Capture the cell that displays the provided text and extract its (X, Y) central coordinate. 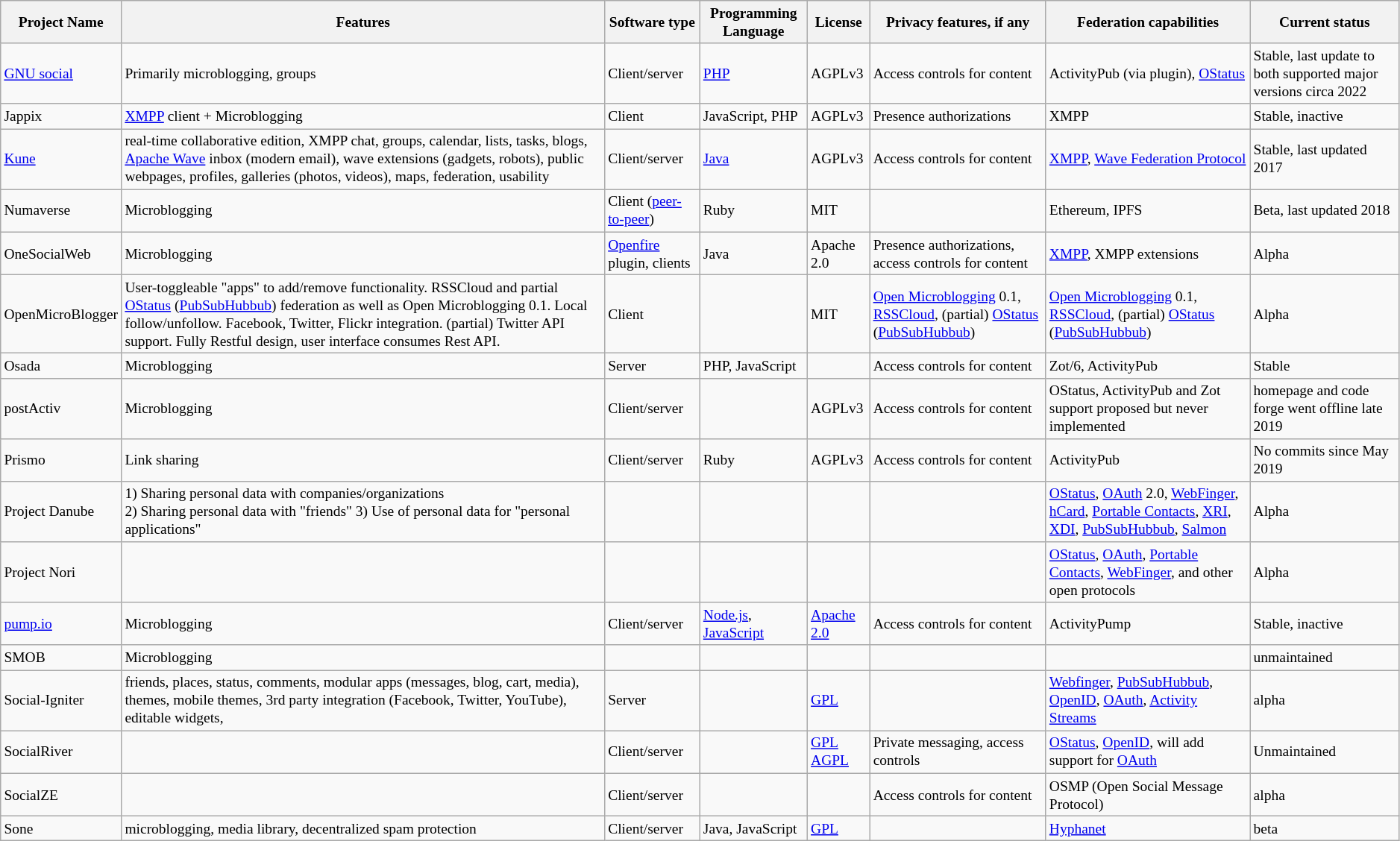
Beta, last updated 2018 (1325, 210)
Client (peer-to-peer) (653, 210)
1) Sharing personal data with companies/organizations2) Sharing personal data with "friends" 3) Use of personal data for "personal applications" (363, 511)
Stable (1325, 365)
Presence authorizations, access controls for content (958, 253)
OneSocialWeb (61, 253)
OStatus, OpenID, will add support for OAuth (1148, 752)
Zot/6, ActivityPub (1148, 365)
microblogging, media library, decentralized spam protection (363, 829)
Java, JavaScript (753, 829)
License (838, 22)
No commits since May 2019 (1325, 459)
Stable, last update to both supported major versions circa 2022 (1325, 73)
Presence authorizations (958, 116)
OStatus, OAuth, Portable Contacts, WebFinger, and other open protocols (1148, 573)
SocialZE (61, 795)
Software type (653, 22)
Openfire plugin, clients (653, 253)
Unmaintained (1325, 752)
Jappix (61, 116)
Stable, last updated 2017 (1325, 160)
beta (1325, 829)
pump.io (61, 623)
XMPP (1148, 116)
Sone (61, 829)
Features (363, 22)
GNU social (61, 73)
Osada (61, 365)
Private messaging, access controls (958, 752)
Project Danube (61, 511)
Prismo (61, 459)
JavaScript, PHP (753, 116)
Numaverse (61, 210)
ActivityPub (via plugin), OStatus (1148, 73)
XMPP, XMPP extensions (1148, 253)
Node.js, JavaScript (753, 623)
Link sharing (363, 459)
unmaintained (1325, 658)
Webfinger, PubSubHubbub, OpenID, OAuth, Activity Streams (1148, 701)
SMOB (61, 658)
SocialRiver (61, 752)
Privacy features, if any (958, 22)
Hyphanet (1148, 829)
Social-Igniter (61, 701)
Project Name (61, 22)
XMPP, Wave Federation Protocol (1148, 160)
OpenMicroBlogger (61, 313)
GPLAGPL (838, 752)
Project Nori (61, 573)
Primarily microblogging, groups (363, 73)
homepage and code forge went offline late 2019 (1325, 409)
Programming Language (753, 22)
Federation capabilities (1148, 22)
OSMP (Open Social Message Protocol) (1148, 795)
Current status (1325, 22)
OStatus, ActivityPub and Zot support proposed but never implemented (1148, 409)
XMPP client + Microblogging (363, 116)
OStatus, OAuth 2.0, WebFinger, hCard, Portable Contacts, XRI, XDI, PubSubHubbub, Salmon (1148, 511)
PHP, JavaScript (753, 365)
Kune (61, 160)
postActiv (61, 409)
PHP (753, 73)
ActivityPump (1148, 623)
Ethereum, IPFS (1148, 210)
ActivityPub (1148, 459)
